Pinpoint the cell where the given text exists, returning its [X, Y] midpoint coordinate. 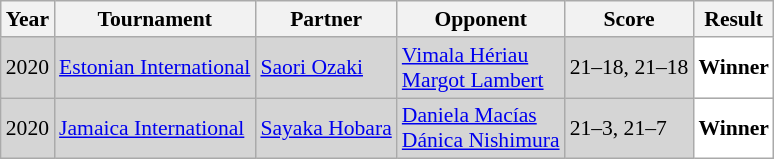
21–18, 21–18 [630, 68]
Tournament [154, 19]
Partner [326, 19]
Sayaka Hobara [326, 128]
Daniela Macías Dánica Nishimura [481, 128]
21–3, 21–7 [630, 128]
Opponent [481, 19]
Year [28, 19]
Score [630, 19]
Saori Ozaki [326, 68]
Jamaica International [154, 128]
Result [734, 19]
Estonian International [154, 68]
Vimala Hériau Margot Lambert [481, 68]
